Output the [X, Y] coordinate of the center of the cell containing the given text.  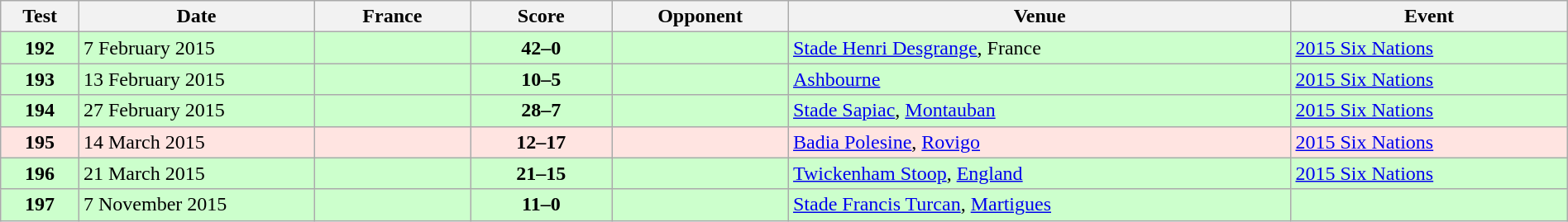
Stade Francis Turcan, Martigues [1039, 205]
Badia Polesine, Rovigo [1039, 142]
27 February 2015 [196, 111]
11–0 [541, 205]
Ashbourne [1039, 79]
Stade Sapiac, Montauban [1039, 111]
42–0 [541, 48]
192 [40, 48]
193 [40, 79]
12–17 [541, 142]
197 [40, 205]
Date [196, 17]
21–15 [541, 173]
7 November 2015 [196, 205]
21 March 2015 [196, 173]
28–7 [541, 111]
13 February 2015 [196, 79]
Score [541, 17]
196 [40, 173]
10–5 [541, 79]
195 [40, 142]
Venue [1039, 17]
7 February 2015 [196, 48]
Test [40, 17]
France [392, 17]
Stade Henri Desgrange, France [1039, 48]
Event [1429, 17]
Opponent [700, 17]
14 March 2015 [196, 142]
194 [40, 111]
Twickenham Stoop, England [1039, 173]
